Capture the cell that displays the provided text and extract its (x, y) central coordinate. 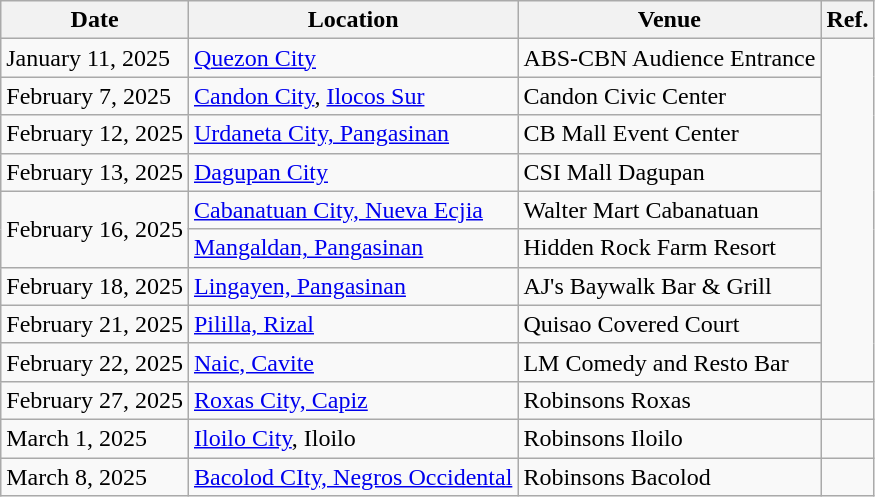
Hidden Rock Farm Resort (670, 248)
February 22, 2025 (95, 362)
February 12, 2025 (95, 134)
February 27, 2025 (95, 400)
Bacolod CIty, Negros Occidental (352, 477)
Quisao Covered Court (670, 324)
Robinsons Roxas (670, 400)
Cabanatuan City, Nueva Ecjia (352, 210)
Urdaneta City, Pangasinan (352, 134)
Candon Civic Center (670, 96)
CB Mall Event Center (670, 134)
Lingayen, Pangasinan (352, 286)
Robinsons Iloilo (670, 438)
Candon City, Ilocos Sur (352, 96)
Ref. (848, 20)
Naic, Cavite (352, 362)
Pililla, Rizal (352, 324)
February 18, 2025 (95, 286)
Dagupan City (352, 172)
February 16, 2025 (95, 229)
AJ's Baywalk Bar & Grill (670, 286)
Walter Mart Cabanatuan (670, 210)
Venue (670, 20)
January 11, 2025 (95, 58)
Quezon City (352, 58)
February 21, 2025 (95, 324)
Iloilo City, Iloilo (352, 438)
February 7, 2025 (95, 96)
March 1, 2025 (95, 438)
Robinsons Bacolod (670, 477)
CSI Mall Dagupan (670, 172)
Mangaldan, Pangasinan (352, 248)
Roxas City, Capiz (352, 400)
Date (95, 20)
Location (352, 20)
ABS-CBN Audience Entrance (670, 58)
February 13, 2025 (95, 172)
LM Comedy and Resto Bar (670, 362)
March 8, 2025 (95, 477)
